Pinpoint the cell where the given text exists, returning its [X, Y] midpoint coordinate. 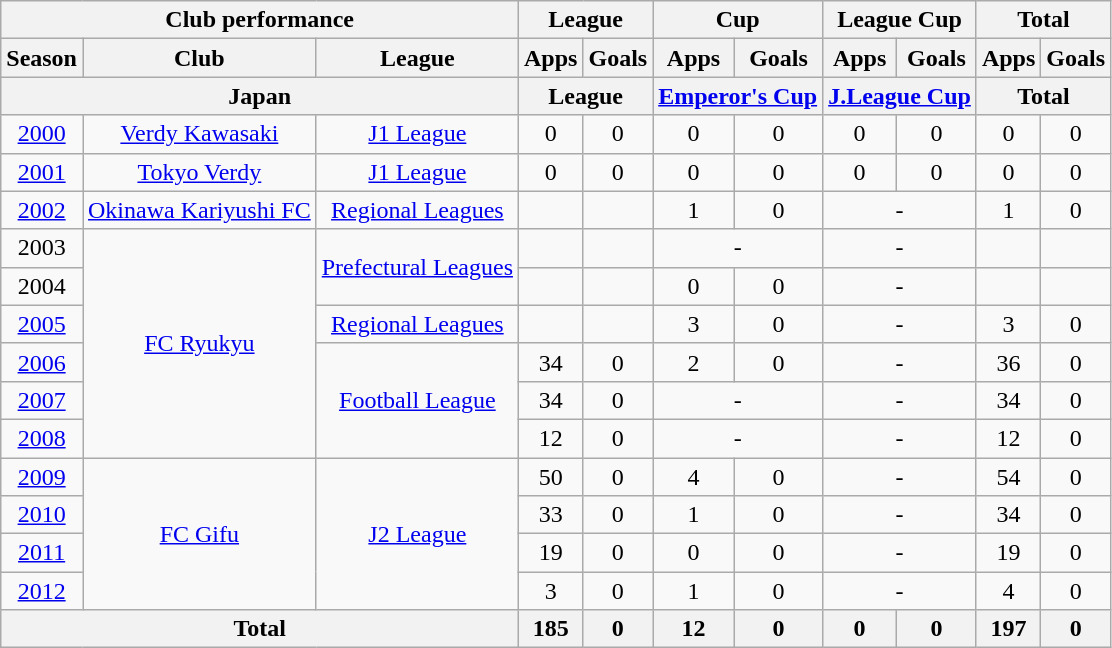
2006 [42, 362]
J.League Cup [900, 96]
2004 [42, 286]
2003 [42, 248]
Prefectural Leagues [417, 267]
2010 [42, 515]
2000 [42, 134]
Okinawa Kariyushi FC [199, 210]
50 [551, 477]
Club [199, 58]
Verdy Kawasaki [199, 134]
2009 [42, 477]
185 [551, 629]
FC Ryukyu [199, 343]
Football League [417, 400]
Tokyo Verdy [199, 172]
Emperor's Cup [738, 96]
Season [42, 58]
2001 [42, 172]
2012 [42, 591]
2007 [42, 400]
54 [1008, 477]
2008 [42, 438]
2011 [42, 553]
33 [551, 515]
J2 League [417, 534]
FC Gifu [199, 534]
League Cup [900, 20]
Club performance [260, 20]
Japan [260, 96]
197 [1008, 629]
2005 [42, 324]
36 [1008, 362]
Cup [738, 20]
2 [694, 362]
2002 [42, 210]
